Locate the cell with the specified text and output its (x, y) center coordinate. 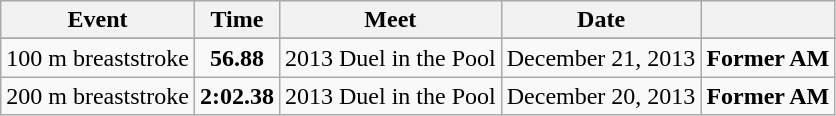
Time (236, 20)
2:02.38 (236, 96)
Date (601, 20)
56.88 (236, 58)
Meet (390, 20)
100 m breaststroke (98, 58)
December 21, 2013 (601, 58)
Event (98, 20)
December 20, 2013 (601, 96)
200 m breaststroke (98, 96)
